Output the (x, y) coordinate of the center of the cell containing the given text.  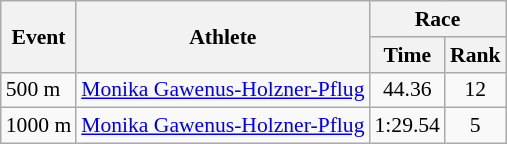
Event (38, 36)
44.36 (406, 90)
1:29.54 (406, 126)
Athlete (222, 36)
5 (476, 126)
Race (437, 19)
500 m (38, 90)
Time (406, 55)
12 (476, 90)
1000 m (38, 126)
Rank (476, 55)
